From the cell containing the given text, extract its center point as (X, Y) coordinate. 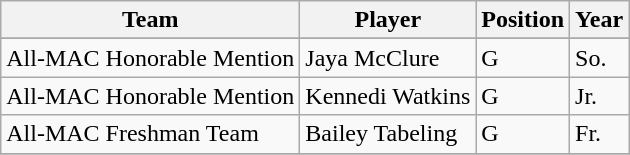
Team (150, 20)
Year (600, 20)
Player (388, 20)
All-MAC Freshman Team (150, 134)
Kennedi Watkins (388, 96)
So. (600, 58)
Jaya McClure (388, 58)
Fr. (600, 134)
Bailey Tabeling (388, 134)
Position (523, 20)
Jr. (600, 96)
